Determine the (X, Y) coordinate at the center of the cell enclosing the given text.  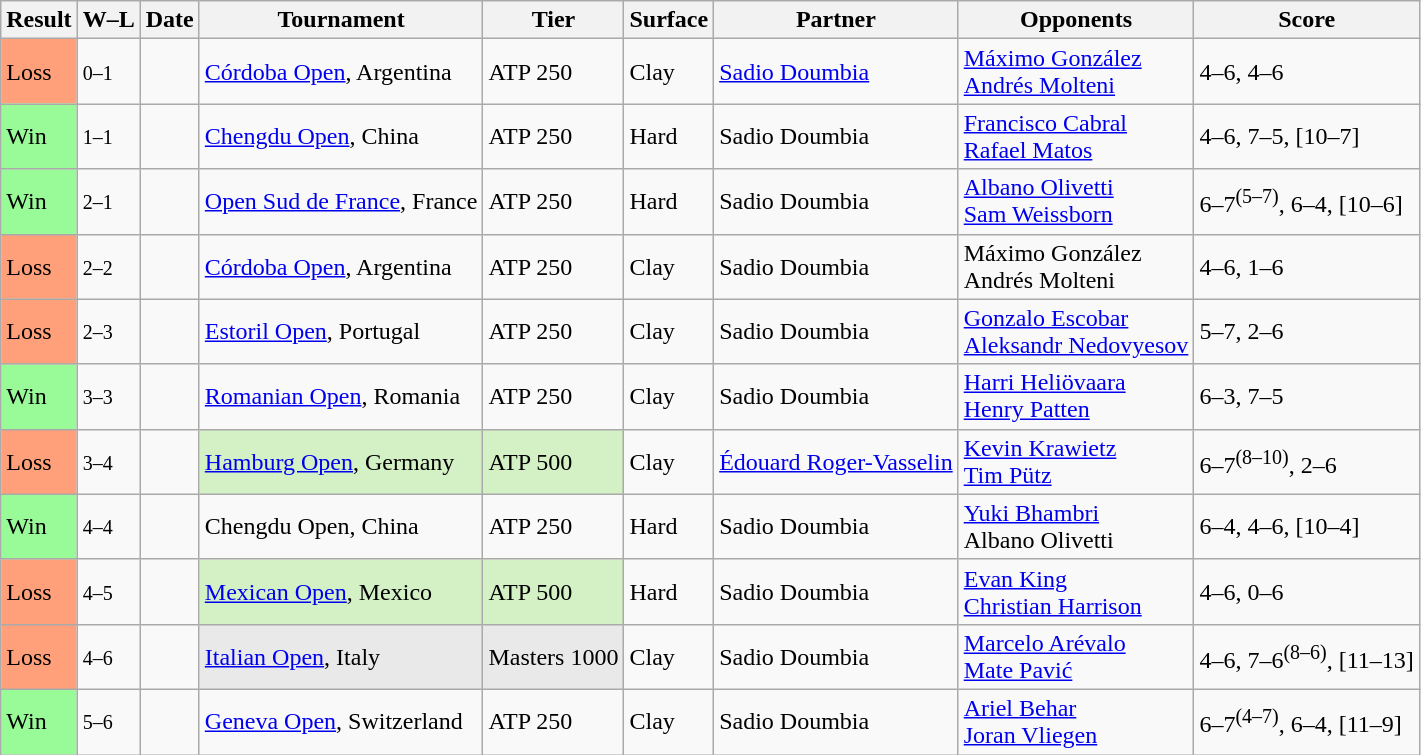
Surface (669, 20)
Date (170, 20)
5–6 (108, 722)
Francisco Cabral Rafael Matos (1076, 136)
Ariel Behar Joran Vliegen (1076, 722)
5–7, 2–6 (1306, 332)
Score (1306, 20)
Partner (836, 20)
Italian Open, Italy (341, 656)
Kevin Krawietz Tim Pütz (1076, 462)
Opponents (1076, 20)
6–7(5–7), 6–4, [10–6] (1306, 202)
Mexican Open, Mexico (341, 592)
2–3 (108, 332)
4–6, 7–5, [10–7] (1306, 136)
Albano Olivetti Sam Weissborn (1076, 202)
Evan King Christian Harrison (1076, 592)
2–2 (108, 266)
6–3, 7–5 (1306, 396)
Harri Heliövaara Henry Patten (1076, 396)
2–1 (108, 202)
Geneva Open, Switzerland (341, 722)
4–6, 1–6 (1306, 266)
Yuki Bhambri Albano Olivetti (1076, 526)
4–5 (108, 592)
Result (39, 20)
Édouard Roger-Vasselin (836, 462)
Estoril Open, Portugal (341, 332)
4–6, 4–6 (1306, 72)
3–3 (108, 396)
Open Sud de France, France (341, 202)
Masters 1000 (554, 656)
4–4 (108, 526)
4–6, 0–6 (1306, 592)
Gonzalo Escobar Aleksandr Nedovyesov (1076, 332)
Tier (554, 20)
Romanian Open, Romania (341, 396)
1–1 (108, 136)
4–6 (108, 656)
6–4, 4–6, [10–4] (1306, 526)
6–7(8–10), 2–6 (1306, 462)
4–6, 7–6(8–6), [11–13] (1306, 656)
6–7(4–7), 6–4, [11–9] (1306, 722)
3–4 (108, 462)
Tournament (341, 20)
Hamburg Open, Germany (341, 462)
0–1 (108, 72)
W–L (108, 20)
Marcelo Arévalo Mate Pavić (1076, 656)
